Search for the cell housing the specified text and yield its [X, Y] center coordinate. 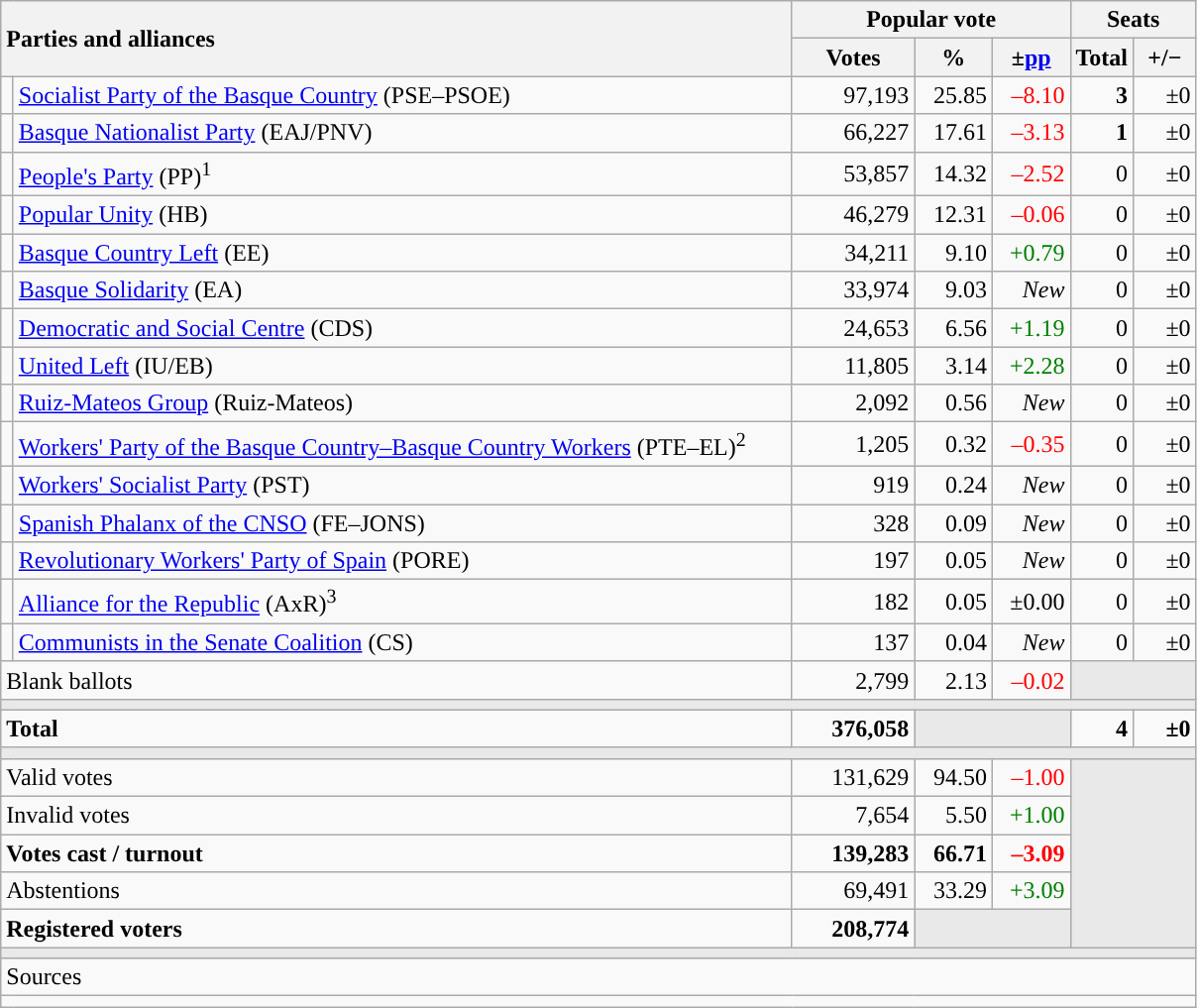
11,805 [853, 366]
+1.19 [1031, 328]
+1.00 [1031, 816]
66.71 [953, 853]
Blank ballots [396, 680]
4 [1102, 728]
Workers' Socialist Party (PST) [402, 485]
Valid votes [396, 778]
–3.09 [1031, 853]
Abstentions [396, 891]
66,227 [853, 133]
3.14 [953, 366]
Invalid votes [396, 816]
17.61 [953, 133]
+3.09 [1031, 891]
7,654 [853, 816]
0.04 [953, 642]
–8.10 [1031, 95]
14.32 [953, 174]
137 [853, 642]
Sources [598, 977]
Basque Country Left (EE) [402, 253]
±pp [1031, 57]
182 [853, 603]
94.50 [953, 778]
131,629 [853, 778]
Alliance for the Republic (AxR)3 [402, 603]
People's Party (PP)1 [402, 174]
53,857 [853, 174]
139,283 [853, 853]
2.13 [953, 680]
Communists in the Senate Coalition (CS) [402, 642]
919 [853, 485]
5.50 [953, 816]
2,799 [853, 680]
33,974 [853, 290]
69,491 [853, 891]
376,058 [853, 728]
–0.02 [1031, 680]
328 [853, 523]
12.31 [953, 215]
Ruiz-Mateos Group (Ruiz-Mateos) [402, 403]
Popular Unity (HB) [402, 215]
208,774 [853, 929]
United Left (IU/EB) [402, 366]
Seats [1134, 20]
% [953, 57]
–0.35 [1031, 444]
Workers' Party of the Basque Country–Basque Country Workers (PTE–EL)2 [402, 444]
–1.00 [1031, 778]
0.09 [953, 523]
197 [853, 561]
0.32 [953, 444]
0.24 [953, 485]
97,193 [853, 95]
Parties and alliances [396, 39]
Spanish Phalanx of the CNSO (FE–JONS) [402, 523]
+0.79 [1031, 253]
3 [1102, 95]
0.56 [953, 403]
Popular vote [931, 20]
±0.00 [1031, 603]
Democratic and Social Centre (CDS) [402, 328]
–3.13 [1031, 133]
–0.06 [1031, 215]
+2.28 [1031, 366]
46,279 [853, 215]
33.29 [953, 891]
+/− [1165, 57]
9.10 [953, 253]
1 [1102, 133]
24,653 [853, 328]
34,211 [853, 253]
25.85 [953, 95]
Registered voters [396, 929]
Revolutionary Workers' Party of Spain (PORE) [402, 561]
Basque Solidarity (EA) [402, 290]
9.03 [953, 290]
Votes cast / turnout [396, 853]
6.56 [953, 328]
Socialist Party of the Basque Country (PSE–PSOE) [402, 95]
–2.52 [1031, 174]
Basque Nationalist Party (EAJ/PNV) [402, 133]
Votes [853, 57]
1,205 [853, 444]
2,092 [853, 403]
